Locate the cell with the specified text and output its [x, y] center coordinate. 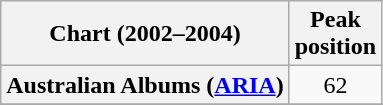
62 [335, 85]
Chart (2002–2004) [145, 34]
Peak position [335, 34]
Australian Albums (ARIA) [145, 85]
